Capture the cell that displays the provided text and extract its [x, y] central coordinate. 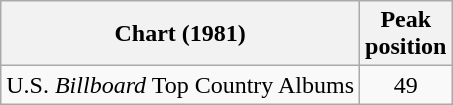
Peakposition [406, 34]
49 [406, 85]
U.S. Billboard Top Country Albums [180, 85]
Chart (1981) [180, 34]
